Determine the [X, Y] coordinate at the center of the cell enclosing the given text.  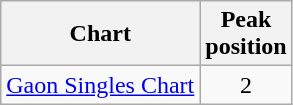
Peakposition [246, 34]
2 [246, 85]
Gaon Singles Chart [100, 85]
Chart [100, 34]
